Pinpoint the cell where the given text exists, returning its [x, y] midpoint coordinate. 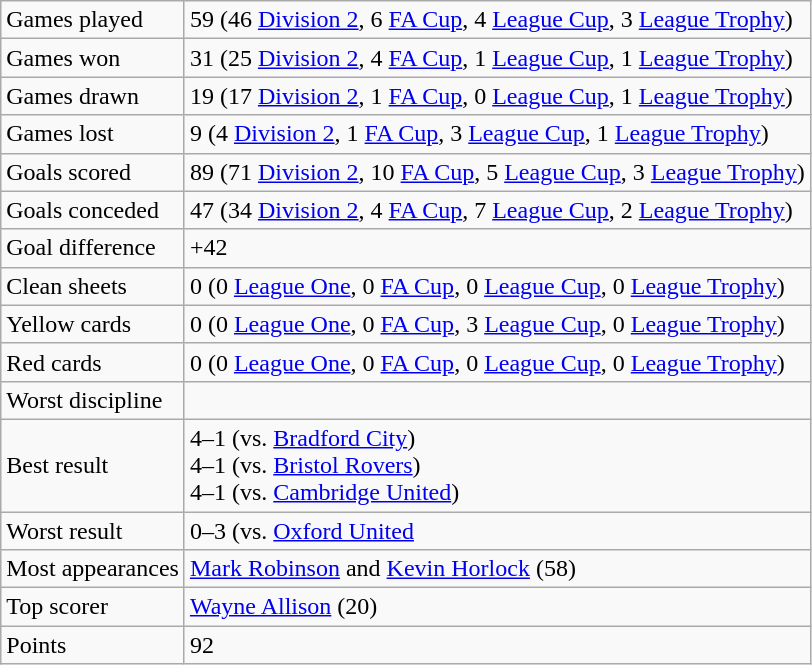
Wayne Allison (20) [497, 607]
Mark Robinson and Kevin Horlock (58) [497, 569]
9 (4 Division 2, 1 FA Cup, 3 League Cup, 1 League Trophy) [497, 134]
0–3 (vs. Oxford United [497, 531]
Goals conceded [93, 210]
Clean sheets [93, 286]
4–1 (vs. Bradford City)4–1 (vs. Bristol Rovers)4–1 (vs. Cambridge United) [497, 465]
Most appearances [93, 569]
47 (34 Division 2, 4 FA Cup, 7 League Cup, 2 League Trophy) [497, 210]
Games drawn [93, 96]
+42 [497, 248]
59 (46 Division 2, 6 FA Cup, 4 League Cup, 3 League Trophy) [497, 20]
0 (0 League One, 0 FA Cup, 3 League Cup, 0 League Trophy) [497, 324]
31 (25 Division 2, 4 FA Cup, 1 League Cup, 1 League Trophy) [497, 58]
Worst discipline [93, 400]
Goals scored [93, 172]
Best result [93, 465]
Red cards [93, 362]
92 [497, 645]
Points [93, 645]
Games lost [93, 134]
Worst result [93, 531]
89 (71 Division 2, 10 FA Cup, 5 League Cup, 3 League Trophy) [497, 172]
Yellow cards [93, 324]
19 (17 Division 2, 1 FA Cup, 0 League Cup, 1 League Trophy) [497, 96]
Games won [93, 58]
Goal difference [93, 248]
Top scorer [93, 607]
Games played [93, 20]
